From the cell containing the given text, extract its center point as (X, Y) coordinate. 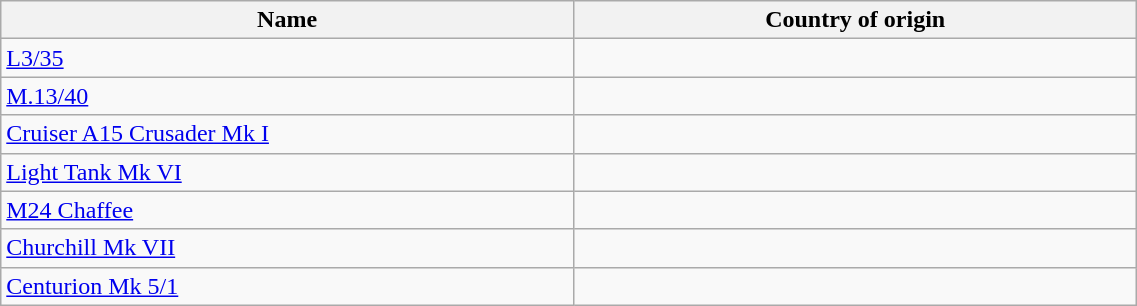
Country of origin (854, 20)
Churchill Mk VII (288, 248)
M.13/40 (288, 96)
Name (288, 20)
Cruiser A15 Crusader Mk I (288, 134)
L3/35 (288, 58)
Centurion Mk 5/1 (288, 286)
M24 Chaffee (288, 210)
Light Tank Mk VI (288, 172)
